Detect which cell encompasses the target text, then output its (X, Y) center coordinate. 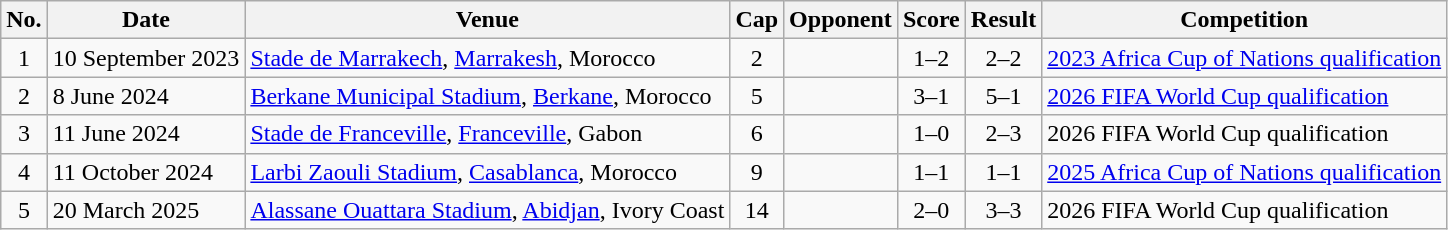
9 (757, 172)
Opponent (841, 20)
1–2 (931, 58)
11 October 2024 (146, 172)
3 (24, 134)
Cap (757, 20)
10 September 2023 (146, 58)
2023 Africa Cup of Nations qualification (1244, 58)
Competition (1244, 20)
Result (1003, 20)
Berkane Municipal Stadium, Berkane, Morocco (488, 96)
8 June 2024 (146, 96)
Venue (488, 20)
6 (757, 134)
Stade de Franceville, Franceville, Gabon (488, 134)
20 March 2025 (146, 210)
3–1 (931, 96)
1–0 (931, 134)
2–3 (1003, 134)
Date (146, 20)
2–0 (931, 210)
2–2 (1003, 58)
1 (24, 58)
14 (757, 210)
No. (24, 20)
2025 Africa Cup of Nations qualification (1244, 172)
Alassane Ouattara Stadium, Abidjan, Ivory Coast (488, 210)
11 June 2024 (146, 134)
3–3 (1003, 210)
Score (931, 20)
Larbi Zaouli Stadium, Casablanca, Morocco (488, 172)
5–1 (1003, 96)
4 (24, 172)
Stade de Marrakech, Marrakesh, Morocco (488, 58)
